Output the (x, y) coordinate of the center of the cell containing the given text.  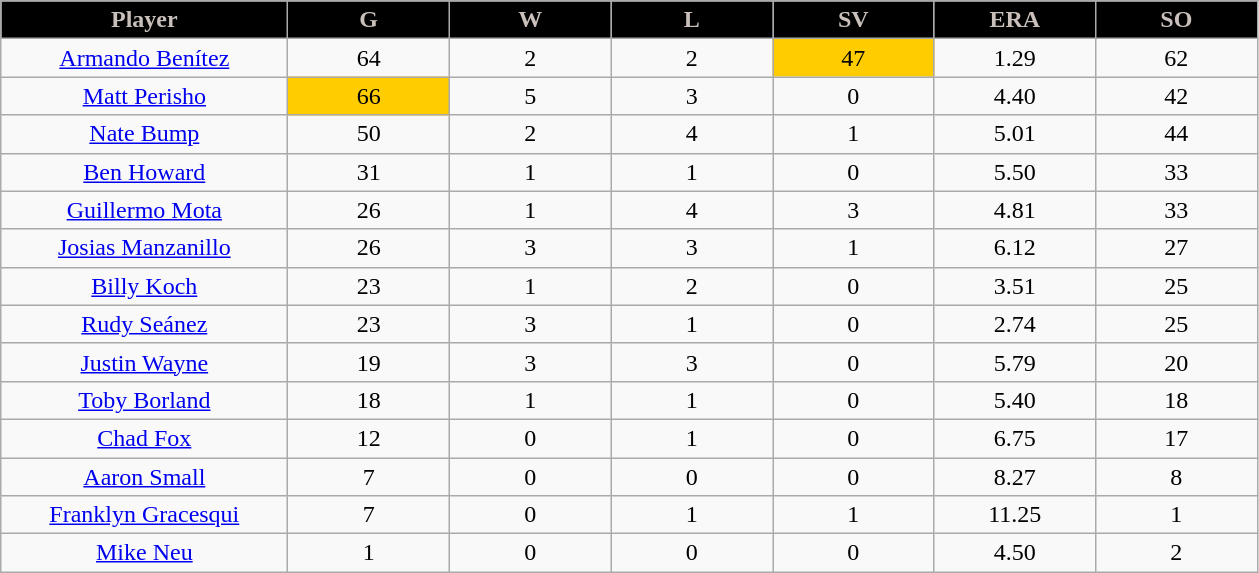
5.01 (1015, 134)
4.50 (1015, 553)
64 (369, 58)
11.25 (1015, 515)
47 (853, 58)
31 (369, 172)
Justin Wayne (144, 362)
3.51 (1015, 286)
Josias Manzanillo (144, 248)
4.81 (1015, 210)
8.27 (1015, 477)
27 (1177, 248)
Player (144, 20)
Armando Benítez (144, 58)
20 (1177, 362)
5.79 (1015, 362)
50 (369, 134)
44 (1177, 134)
4.40 (1015, 96)
Nate Bump (144, 134)
19 (369, 362)
17 (1177, 438)
12 (369, 438)
Franklyn Gracesqui (144, 515)
Toby Borland (144, 400)
Ben Howard (144, 172)
8 (1177, 477)
5.40 (1015, 400)
Chad Fox (144, 438)
66 (369, 96)
42 (1177, 96)
5 (530, 96)
W (530, 20)
Rudy Seánez (144, 324)
SV (853, 20)
Billy Koch (144, 286)
Matt Perisho (144, 96)
5.50 (1015, 172)
2.74 (1015, 324)
G (369, 20)
Guillermo Mota (144, 210)
Aaron Small (144, 477)
SO (1177, 20)
Mike Neu (144, 553)
ERA (1015, 20)
6.75 (1015, 438)
6.12 (1015, 248)
62 (1177, 58)
1.29 (1015, 58)
L (692, 20)
